Capture the cell that displays the provided text and extract its [x, y] central coordinate. 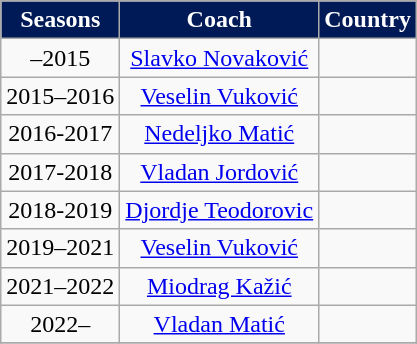
Vladan Jordović [220, 172]
–2015 [60, 58]
Seasons [60, 20]
Miodrag Kažić [220, 286]
Country [368, 20]
Djordje Teodorovic [220, 210]
Coach [220, 20]
2017-2018 [60, 172]
Nedeljko Matić [220, 134]
2019–2021 [60, 248]
2018-2019 [60, 210]
2015–2016 [60, 96]
Vladan Matić [220, 324]
Slavko Novaković [220, 58]
2021–2022 [60, 286]
2016-2017 [60, 134]
2022– [60, 324]
